For the text-containing cell, return its midpoint in (X, Y) coordinate format. 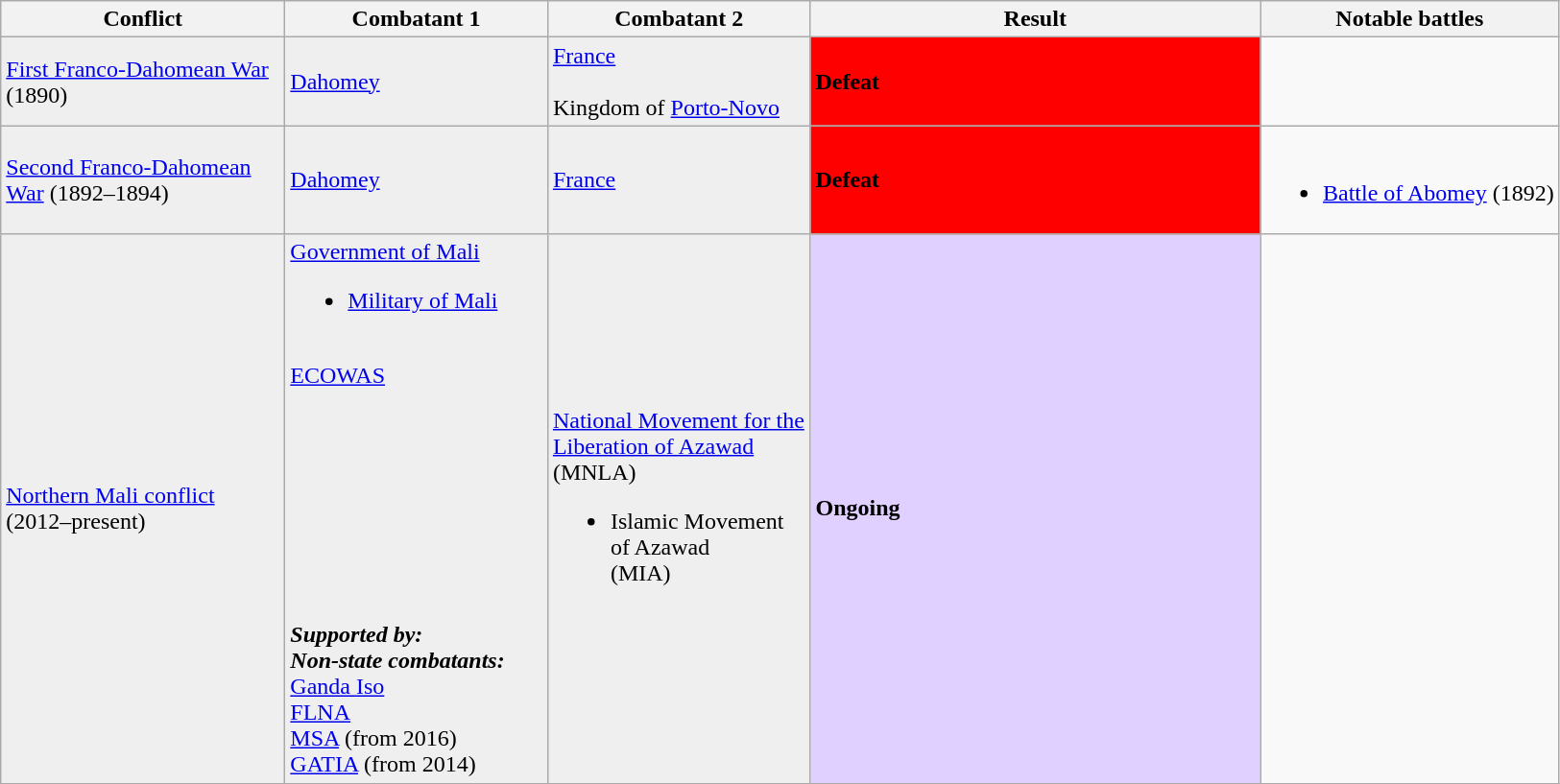
Second Franco-Dahomean War (1892–1894) (143, 180)
Result (1035, 19)
National Movement for the Liberation of Azawad(MNLA)Islamic Movement of Azawad(MIA) (679, 509)
FranceKingdom of Porto-Novo (679, 82)
Combatant 2 (679, 19)
Northern Mali conflict (2012–present) (143, 509)
Conflict (143, 19)
Battle of Abomey (1892) (1409, 180)
Combatant 1 (417, 19)
Notable battles (1409, 19)
France (679, 180)
Ongoing (1035, 509)
First Franco-Dahomean War (1890) (143, 82)
Government of MaliMilitary of MaliECOWAS Supported by: Non-state combatants: Ganda Iso FLNA MSA (from 2016) GATIA (from 2014) (417, 509)
